Find where the given text appears and provide that cell's center as [x, y] coordinate. 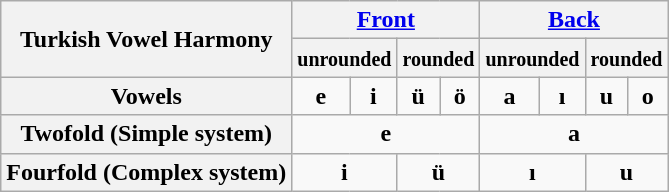
Vowels [146, 96]
Twofold (Simple system) [146, 134]
Back [574, 20]
ö [460, 96]
o [648, 96]
Turkish Vowel Harmony [146, 39]
Front [386, 20]
Fourfold (Complex system) [146, 172]
